Pinpoint the cell where the given text exists, returning its (x, y) midpoint coordinate. 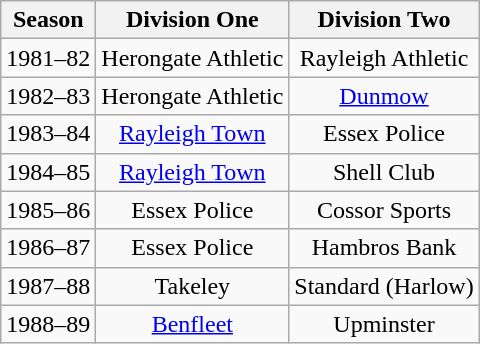
1981–82 (48, 58)
1987–88 (48, 286)
Standard (Harlow) (384, 286)
1984–85 (48, 172)
1985–86 (48, 210)
Takeley (192, 286)
Shell Club (384, 172)
Rayleigh Athletic (384, 58)
Division Two (384, 20)
Cossor Sports (384, 210)
1986–87 (48, 248)
1988–89 (48, 324)
Upminster (384, 324)
Season (48, 20)
Dunmow (384, 96)
Hambros Bank (384, 248)
Division One (192, 20)
1983–84 (48, 134)
Benfleet (192, 324)
1982–83 (48, 96)
